Output the [X, Y] coordinate of the center of the cell containing the given text.  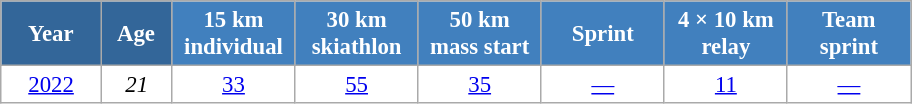
35 [480, 85]
2022 [52, 85]
15 km individual [234, 34]
Team sprint [848, 34]
Age [136, 34]
4 × 10 km relay [726, 34]
Year [52, 34]
21 [136, 85]
55 [356, 85]
30 km skiathlon [356, 34]
33 [234, 85]
Sprint [602, 34]
11 [726, 85]
50 km mass start [480, 34]
